From the cell containing the given text, extract its center point as (x, y) coordinate. 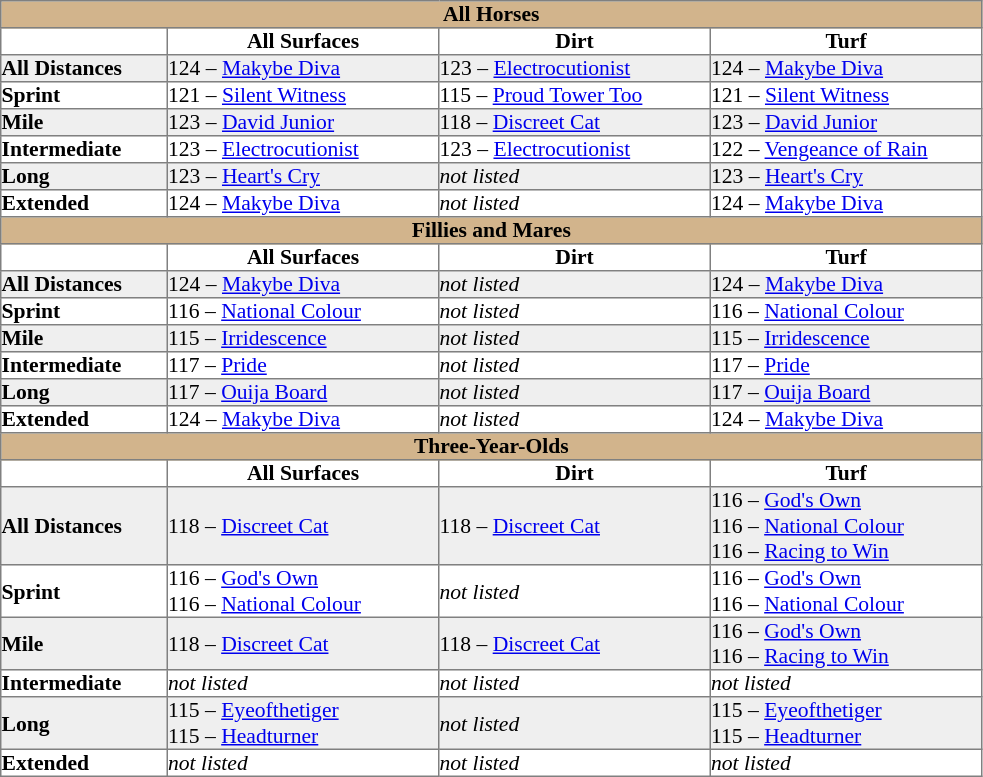
Fillies and Mares (492, 230)
115 – Proud Tower Too (575, 96)
116 – God's Own 116 – National Colour 116 – Racing to Win (846, 526)
Three-Year-Olds (492, 446)
116 – God's Own 116 – Racing to Win (846, 643)
All Horses (492, 14)
122 – Vengeance of Rain (846, 150)
